Return (X, Y) of the center of cell containing provided text 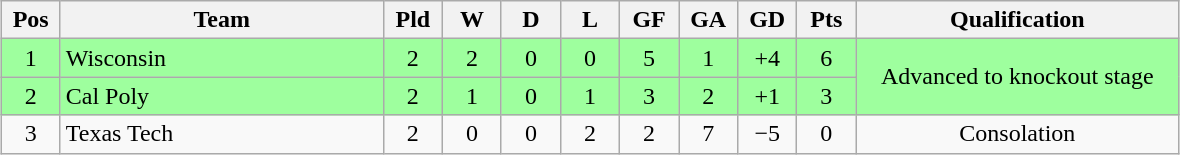
Cal Poly (222, 96)
Wisconsin (222, 58)
D (530, 20)
+4 (768, 58)
Pts (826, 20)
Advanced to knockout stage (1018, 77)
−5 (768, 134)
Pld (412, 20)
+1 (768, 96)
Team (222, 20)
5 (650, 58)
Consolation (1018, 134)
GA (708, 20)
Texas Tech (222, 134)
Pos (30, 20)
Qualification (1018, 20)
6 (826, 58)
GF (650, 20)
GD (768, 20)
7 (708, 134)
L (590, 20)
W (472, 20)
